Search for the cell housing the specified text and yield its [X, Y] center coordinate. 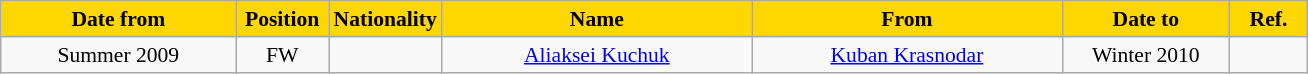
Name [597, 19]
From [907, 19]
Date to [1146, 19]
Date from [118, 19]
Winter 2010 [1146, 55]
Ref. [1269, 19]
Aliaksei Kuchuk [597, 55]
Summer 2009 [118, 55]
Kuban Krasnodar [907, 55]
Position [282, 19]
Nationality [384, 19]
FW [282, 55]
